Capture the cell that displays the provided text and extract its (x, y) central coordinate. 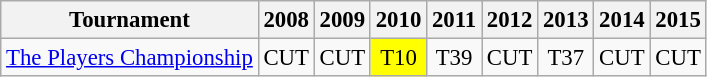
2012 (510, 20)
2011 (454, 20)
Tournament (130, 20)
2010 (398, 20)
2013 (566, 20)
2009 (342, 20)
2014 (622, 20)
T10 (398, 58)
2015 (678, 20)
T37 (566, 58)
The Players Championship (130, 58)
2008 (286, 20)
T39 (454, 58)
